For the text-containing cell, return its midpoint in (X, Y) coordinate format. 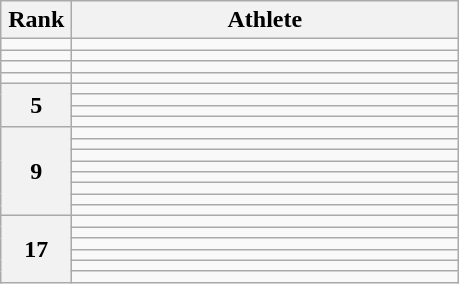
5 (36, 105)
Rank (36, 20)
9 (36, 171)
17 (36, 249)
Athlete (265, 20)
